Capture the cell that displays the provided text and extract its (x, y) central coordinate. 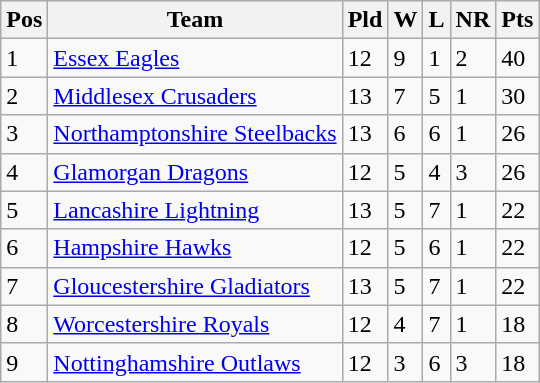
8 (24, 324)
30 (518, 96)
NR (473, 20)
W (406, 20)
Worcestershire Royals (195, 324)
40 (518, 58)
Pts (518, 20)
Hampshire Hawks (195, 248)
Gloucestershire Gladiators (195, 286)
Middlesex Crusaders (195, 96)
Nottinghamshire Outlaws (195, 362)
Team (195, 20)
Essex Eagles (195, 58)
Pos (24, 20)
L (436, 20)
Pld (365, 20)
Lancashire Lightning (195, 210)
Glamorgan Dragons (195, 172)
Northamptonshire Steelbacks (195, 134)
